Determine the [X, Y] coordinate at the center of the cell enclosing the given text.  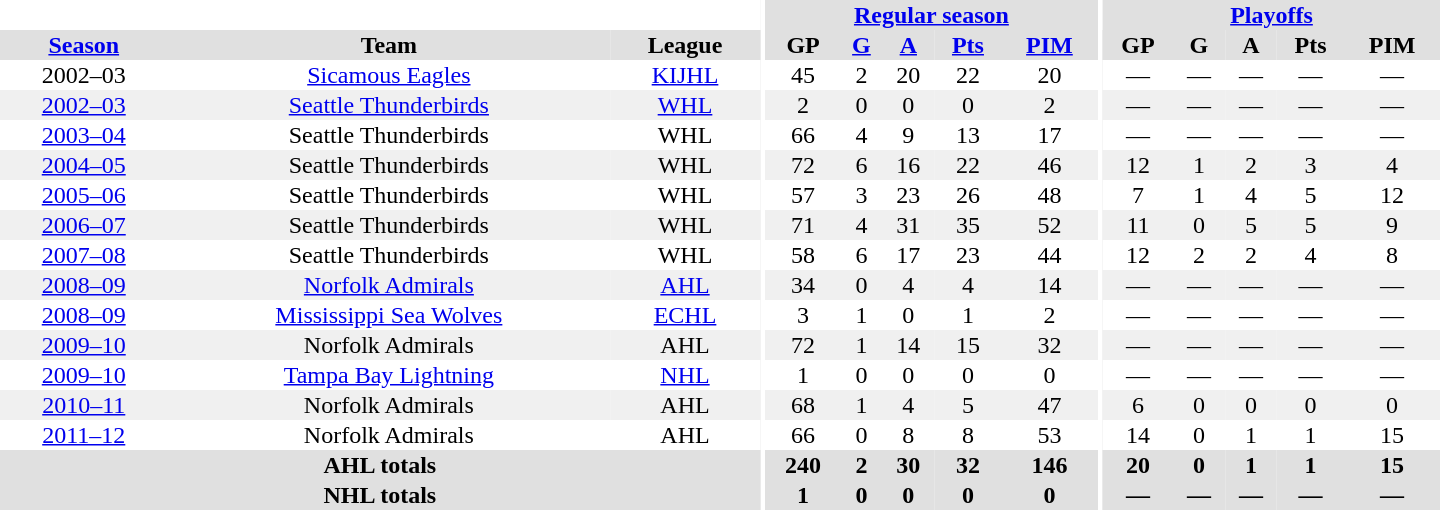
NHL totals [380, 495]
30 [908, 465]
35 [968, 225]
47 [1050, 405]
146 [1050, 465]
Tampa Bay Lightning [388, 375]
45 [804, 75]
2010–11 [84, 405]
53 [1050, 435]
2003–04 [84, 135]
2004–05 [84, 165]
KIJHL [685, 75]
34 [804, 285]
58 [804, 255]
31 [908, 225]
46 [1050, 165]
Regular season [932, 15]
44 [1050, 255]
2011–12 [84, 435]
NHL [685, 375]
7 [1138, 195]
57 [804, 195]
League [685, 45]
71 [804, 225]
2005–06 [84, 195]
240 [804, 465]
AHL totals [380, 465]
Season [84, 45]
48 [1050, 195]
Sicamous Eagles [388, 75]
68 [804, 405]
52 [1050, 225]
ECHL [685, 315]
Team [388, 45]
16 [908, 165]
Playoffs [1272, 15]
2007–08 [84, 255]
2006–07 [84, 225]
11 [1138, 225]
Mississippi Sea Wolves [388, 315]
13 [968, 135]
26 [968, 195]
